Return (X, Y) of the center of cell containing provided text 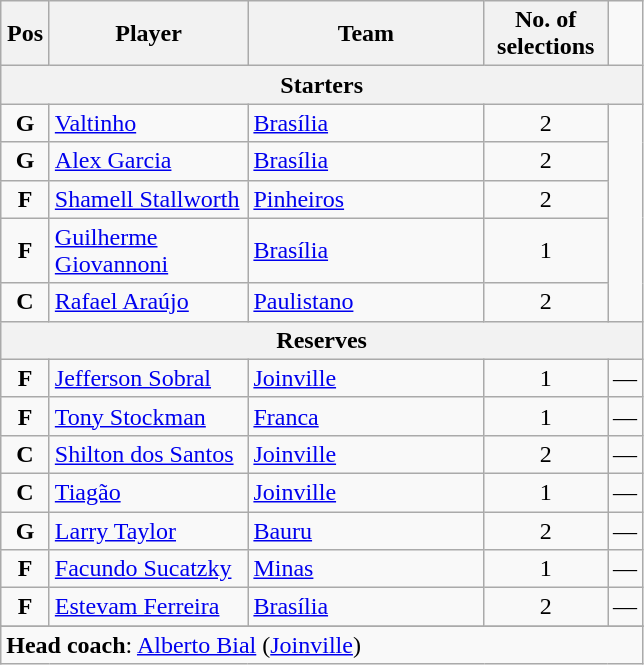
Tiagão (148, 492)
Estevam Ferreira (148, 607)
Facundo Sucatzky (148, 569)
Head coach: Alberto Bial (Joinville) (322, 645)
Starters (322, 85)
Paulistano (366, 302)
Pinheiros (366, 199)
Minas (366, 569)
Alex Garcia (148, 161)
Team (366, 34)
Tony Stockman (148, 416)
Shilton dos Santos (148, 454)
Franca (366, 416)
No. of selections (546, 34)
Pos (26, 34)
Shamell Stallworth (148, 199)
Larry Taylor (148, 531)
Player (148, 34)
Valtinho (148, 123)
Rafael Araújo (148, 302)
Reserves (322, 340)
Bauru (366, 531)
Jefferson Sobral (148, 378)
Guilherme Giovannoni (148, 250)
